Identify which cell holds the provided text, then report its [x, y] central coordinate. 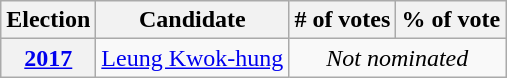
Not nominated [398, 58]
2017 [48, 58]
Leung Kwok-hung [192, 58]
Candidate [192, 20]
% of vote [451, 20]
# of votes [342, 20]
Election [48, 20]
